Detect which cell encompasses the target text, then output its [x, y] center coordinate. 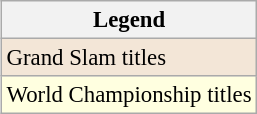
World Championship titles [129, 95]
Legend [129, 20]
Grand Slam titles [129, 58]
